For the text-containing cell, return its midpoint in (X, Y) coordinate format. 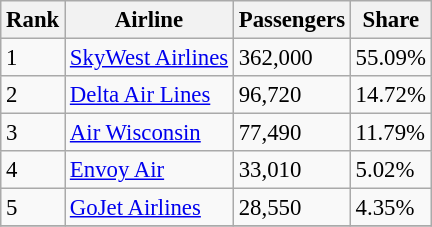
5.02% (390, 170)
SkyWest Airlines (150, 58)
1 (33, 58)
2 (33, 95)
5 (33, 208)
4 (33, 170)
33,010 (292, 170)
28,550 (292, 208)
Airline (150, 20)
4.35% (390, 208)
55.09% (390, 58)
14.72% (390, 95)
11.79% (390, 133)
Rank (33, 20)
362,000 (292, 58)
3 (33, 133)
96,720 (292, 95)
GoJet Airlines (150, 208)
Delta Air Lines (150, 95)
Envoy Air (150, 170)
Passengers (292, 20)
Air Wisconsin (150, 133)
Share (390, 20)
77,490 (292, 133)
